Locate the cell with the specified text and output its (X, Y) center coordinate. 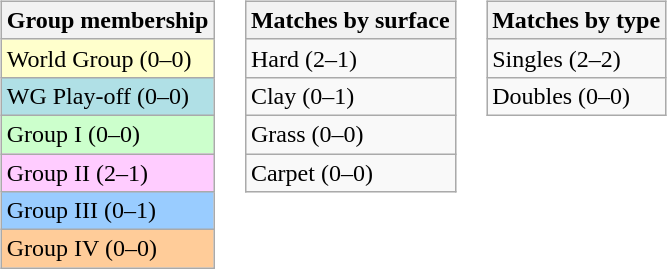
Matches by surface (350, 20)
Group I (0–0) (108, 134)
Grass (0–0) (350, 134)
Group III (0–1) (108, 211)
Matches by type (576, 20)
Singles (2–2) (576, 58)
World Group (0–0) (108, 58)
Clay (0–1) (350, 96)
WG Play-off (0–0) (108, 96)
Group IV (0–0) (108, 249)
Group II (2–1) (108, 173)
Group membership (108, 20)
Carpet (0–0) (350, 173)
Hard (2–1) (350, 58)
Doubles (0–0) (576, 96)
